Provide the [X, Y] coordinate of the cell's center where the given text is located.  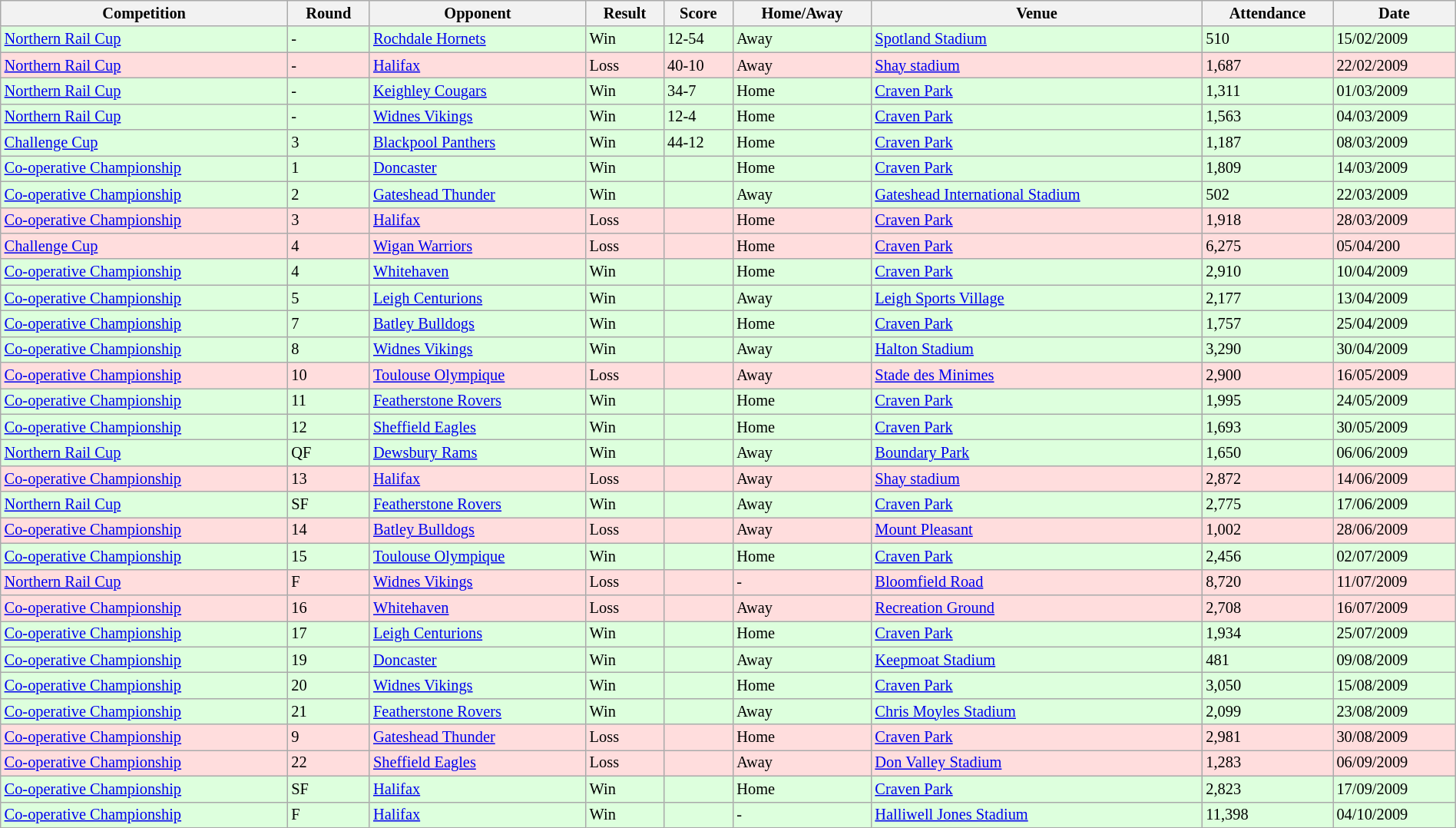
15/02/2009 [1395, 39]
Wigan Warriors [478, 246]
24/05/2009 [1395, 401]
1,650 [1267, 452]
3,290 [1267, 349]
8,720 [1267, 582]
01/03/2009 [1395, 91]
30/04/2009 [1395, 349]
44-12 [698, 143]
Rochdale Hornets [478, 39]
28/03/2009 [1395, 220]
1 [329, 168]
Gateshead International Stadium [1037, 194]
22/03/2009 [1395, 194]
14/06/2009 [1395, 479]
17 [329, 634]
30/08/2009 [1395, 737]
1,311 [1267, 91]
Don Valley Stadium [1037, 763]
Blackpool Panthers [478, 143]
1,809 [1267, 168]
Bloomfield Road [1037, 582]
5 [329, 298]
14 [329, 530]
1,693 [1267, 427]
1,283 [1267, 763]
2,456 [1267, 556]
510 [1267, 39]
23/08/2009 [1395, 711]
Keighley Cougars [478, 91]
Boundary Park [1037, 452]
Halton Stadium [1037, 349]
16 [329, 608]
15/08/2009 [1395, 685]
10 [329, 376]
2,099 [1267, 711]
10/04/2009 [1395, 272]
06/06/2009 [1395, 452]
1,002 [1267, 530]
2,910 [1267, 272]
1,757 [1267, 323]
QF [329, 452]
2,981 [1267, 737]
3,050 [1267, 685]
Competition [144, 13]
28/06/2009 [1395, 530]
1,563 [1267, 117]
Attendance [1267, 13]
22 [329, 763]
Leigh Sports Village [1037, 298]
Result [625, 13]
Dewsbury Rams [478, 452]
2,823 [1267, 789]
25/07/2009 [1395, 634]
Opponent [478, 13]
1,187 [1267, 143]
Spotland Stadium [1037, 39]
17/06/2009 [1395, 505]
21 [329, 711]
04/03/2009 [1395, 117]
1,687 [1267, 65]
8 [329, 349]
1,934 [1267, 634]
22/02/2009 [1395, 65]
11/07/2009 [1395, 582]
6,275 [1267, 246]
9 [329, 737]
05/04/200 [1395, 246]
2,775 [1267, 505]
13 [329, 479]
481 [1267, 660]
13/04/2009 [1395, 298]
502 [1267, 194]
2,900 [1267, 376]
11 [329, 401]
16/05/2009 [1395, 376]
14/03/2009 [1395, 168]
25/04/2009 [1395, 323]
Chris Moyles Stadium [1037, 711]
17/09/2009 [1395, 789]
2,177 [1267, 298]
06/09/2009 [1395, 763]
1,995 [1267, 401]
2 [329, 194]
Keepmoat Stadium [1037, 660]
11,398 [1267, 815]
Halliwell Jones Stadium [1037, 815]
2,872 [1267, 479]
1,918 [1267, 220]
12-4 [698, 117]
15 [329, 556]
Mount Pleasant [1037, 530]
02/07/2009 [1395, 556]
34-7 [698, 91]
09/08/2009 [1395, 660]
Home/Away [802, 13]
2,708 [1267, 608]
Venue [1037, 13]
Stade des Minimes [1037, 376]
08/03/2009 [1395, 143]
Score [698, 13]
30/05/2009 [1395, 427]
Round [329, 13]
7 [329, 323]
Date [1395, 13]
40-10 [698, 65]
Recreation Ground [1037, 608]
19 [329, 660]
12 [329, 427]
20 [329, 685]
12-54 [698, 39]
04/10/2009 [1395, 815]
16/07/2009 [1395, 608]
